Search for the cell housing the specified text and yield its [x, y] center coordinate. 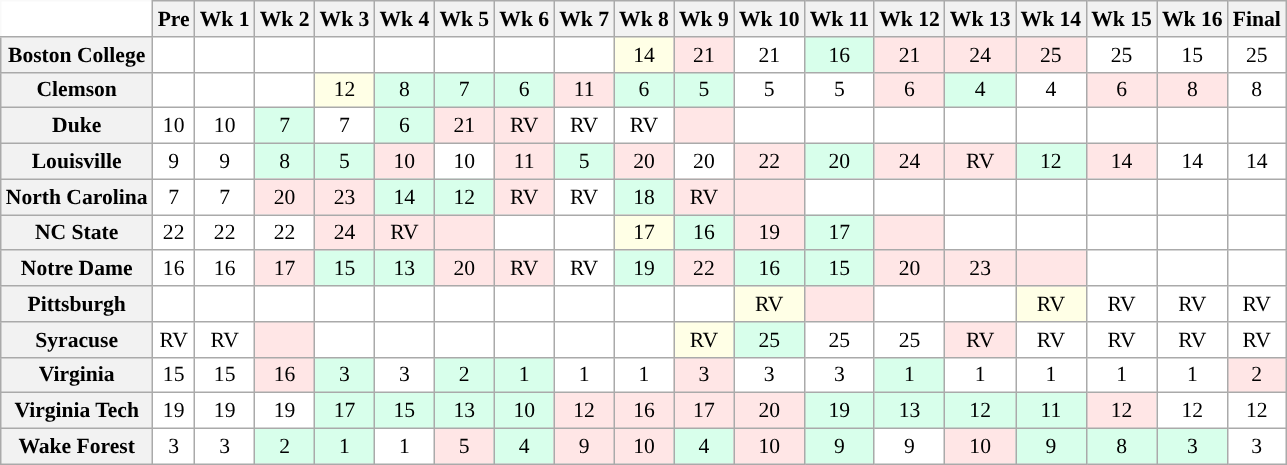
Virginia [77, 375]
Wk 4 [404, 19]
Wk 5 [464, 19]
18 [644, 197]
Pittsburgh [77, 304]
Wake Forest [77, 447]
Wk 9 [704, 19]
Wk 1 [225, 19]
Virginia Tech [77, 411]
Wk 2 [285, 19]
Wk 6 [524, 19]
Duke [77, 126]
Wk 10 [770, 19]
Wk 14 [1052, 19]
Wk 12 [910, 19]
NC State [77, 233]
Wk 7 [584, 19]
Notre Dame [77, 269]
Syracuse [77, 340]
North Carolina [77, 197]
Wk 8 [644, 19]
Wk 15 [1122, 19]
Wk 3 [345, 19]
Wk 13 [980, 19]
Final [1257, 19]
Boston College [77, 55]
Wk 11 [840, 19]
Clemson [77, 90]
Louisville [77, 162]
Pre [174, 19]
Wk 16 [1192, 19]
